Output the [X, Y] coordinate of the center of the cell containing the given text.  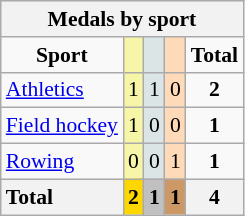
Rowing [62, 162]
Field hockey [62, 126]
Medals by sport [122, 19]
Sport [62, 55]
4 [214, 197]
Athletics [62, 90]
